Search for the cell housing the specified text and yield its (x, y) center coordinate. 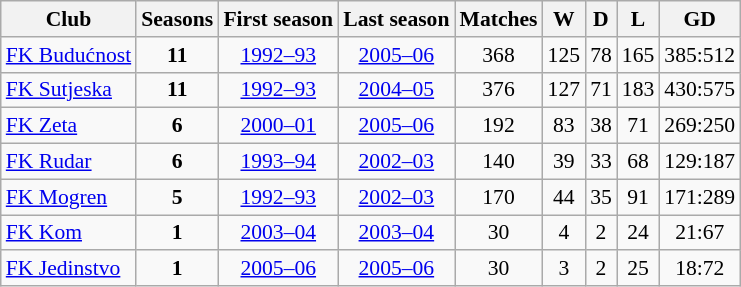
269:250 (700, 126)
39 (564, 162)
78 (601, 55)
171:289 (700, 197)
FK Jedinstvo (68, 269)
127 (564, 90)
Seasons (177, 19)
FK Sutjeska (68, 90)
192 (498, 126)
165 (638, 55)
3 (564, 269)
44 (564, 197)
83 (564, 126)
368 (498, 55)
25 (638, 269)
FK Kom (68, 233)
First season (278, 19)
1993–94 (278, 162)
GD (700, 19)
FK Mogren (68, 197)
Last season (396, 19)
2004–05 (396, 90)
21:67 (700, 233)
Club (68, 19)
91 (638, 197)
FK Zeta (68, 126)
L (638, 19)
430:575 (700, 90)
68 (638, 162)
140 (498, 162)
35 (601, 197)
18:72 (700, 269)
376 (498, 90)
FK Rudar (68, 162)
24 (638, 233)
38 (601, 126)
129:187 (700, 162)
D (601, 19)
4 (564, 233)
385:512 (700, 55)
125 (564, 55)
FK Budućnost (68, 55)
170 (498, 197)
5 (177, 197)
Matches (498, 19)
W (564, 19)
183 (638, 90)
33 (601, 162)
2000–01 (278, 126)
